Identify which cell holds the provided text, then report its (x, y) central coordinate. 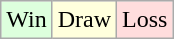
Loss (145, 20)
Win (26, 20)
Draw (84, 20)
